Extract the (X, Y) coordinate from the center of the cell holding the provided text.  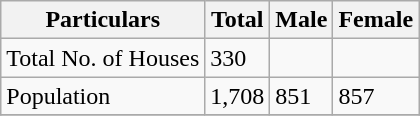
Female (376, 20)
Particulars (103, 20)
Male (302, 20)
851 (302, 96)
1,708 (238, 96)
Total (238, 20)
Total No. of Houses (103, 58)
330 (238, 58)
857 (376, 96)
Population (103, 96)
